Output the (X, Y) coordinate of the center of the cell containing the given text.  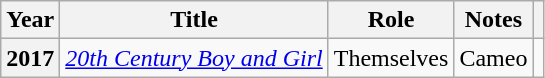
Cameo (494, 58)
Year (30, 20)
Themselves (391, 58)
20th Century Boy and Girl (194, 58)
2017 (30, 58)
Role (391, 20)
Title (194, 20)
Notes (494, 20)
